Output the (X, Y) coordinate of the center of the cell containing the given text.  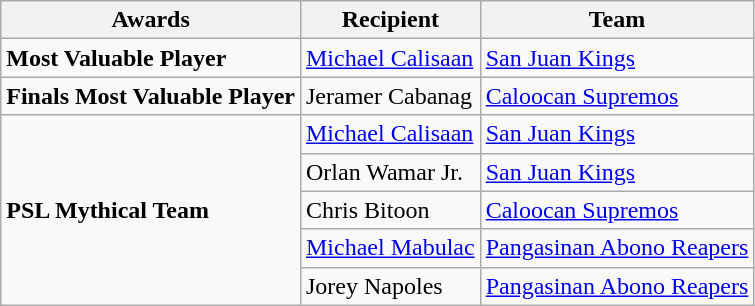
PSL Mythical Team (151, 210)
Orlan Wamar Jr. (390, 172)
Chris Bitoon (390, 210)
Most Valuable Player (151, 58)
Finals Most Valuable Player (151, 96)
Recipient (390, 20)
Team (617, 20)
Jeramer Cabanag (390, 96)
Michael Mabulac (390, 248)
Awards (151, 20)
Jorey Napoles (390, 286)
